Identify which cell holds the provided text, then report its [x, y] central coordinate. 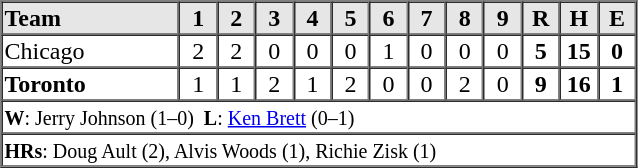
4 [312, 18]
Team [91, 18]
Chicago [91, 50]
Toronto [91, 84]
H [579, 18]
R [541, 18]
7 [427, 18]
15 [579, 50]
16 [579, 84]
3 [274, 18]
HRs: Doug Ault (2), Alvis Woods (1), Richie Zisk (1) [319, 150]
8 [465, 18]
6 [388, 18]
E [617, 18]
W: Jerry Johnson (1–0) L: Ken Brett (0–1) [319, 116]
